Return the [x, y] coordinate for the center point of the cell that contains the specified text.  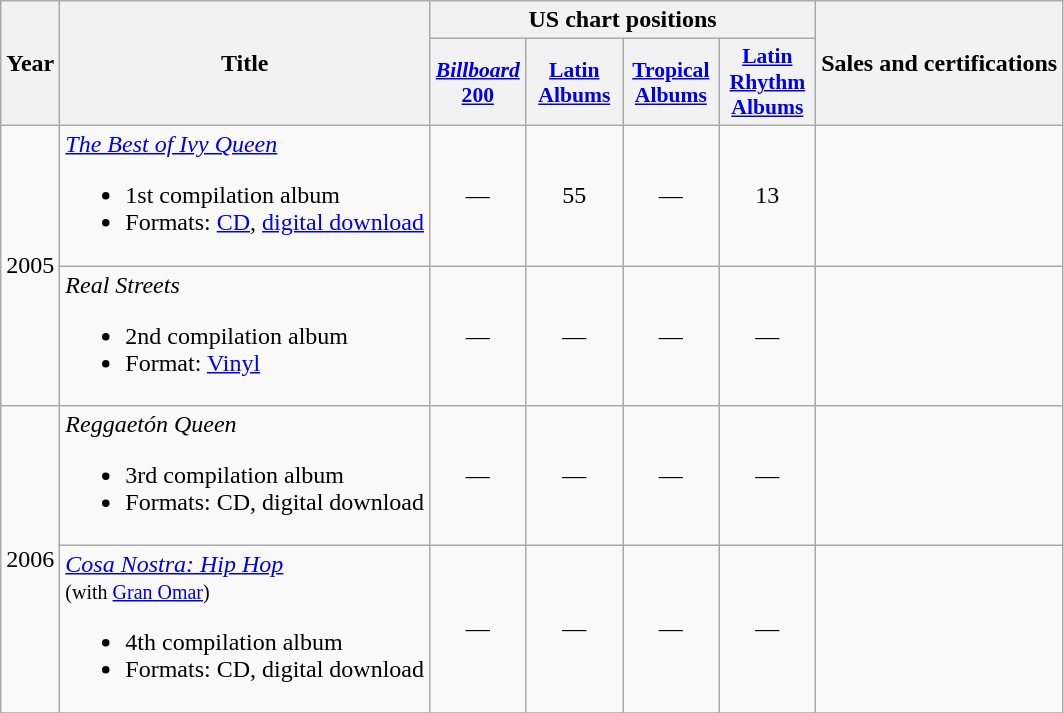
Title [245, 64]
Sales and certifications [940, 64]
2006 [30, 560]
13 [768, 195]
The Best of Ivy Queen1st compilation albumFormats: CD, digital download [245, 195]
55 [574, 195]
Year [30, 64]
2005 [30, 265]
Billboard 200 [478, 82]
Reggaetón Queen3rd compilation albumFormats: CD, digital download [245, 476]
Cosa Nostra: Hip Hop (with Gran Omar)4th compilation albumFormats: CD, digital download [245, 630]
Tropical Albums [672, 82]
Latin Albums [574, 82]
Latin Rhythm Albums [768, 82]
US chart positions [623, 20]
Real Streets2nd compilation albumFormat: Vinyl [245, 336]
